Identify which cell holds the provided text, then report its (x, y) central coordinate. 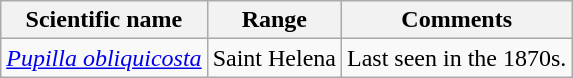
Range (274, 20)
Comments (457, 20)
Last seen in the 1870s. (457, 58)
Scientific name (104, 20)
Saint Helena (274, 58)
Pupilla obliquicosta (104, 58)
